Search for the cell housing the specified text and yield its (x, y) center coordinate. 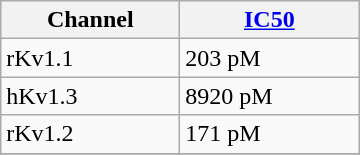
IC50 (270, 20)
rKv1.2 (90, 134)
hKv1.3 (90, 96)
Channel (90, 20)
203 pM (270, 58)
rKv1.1 (90, 58)
171 pM (270, 134)
8920 pM (270, 96)
